Scan for the cell matching the given text and deliver its [x, y] coordinate at center. 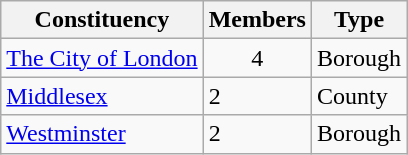
The City of London [102, 58]
Members [257, 20]
4 [257, 58]
Type [358, 20]
Constituency [102, 20]
County [358, 96]
Middlesex [102, 96]
Westminster [102, 134]
